Search for the cell housing the specified text and yield its (x, y) center coordinate. 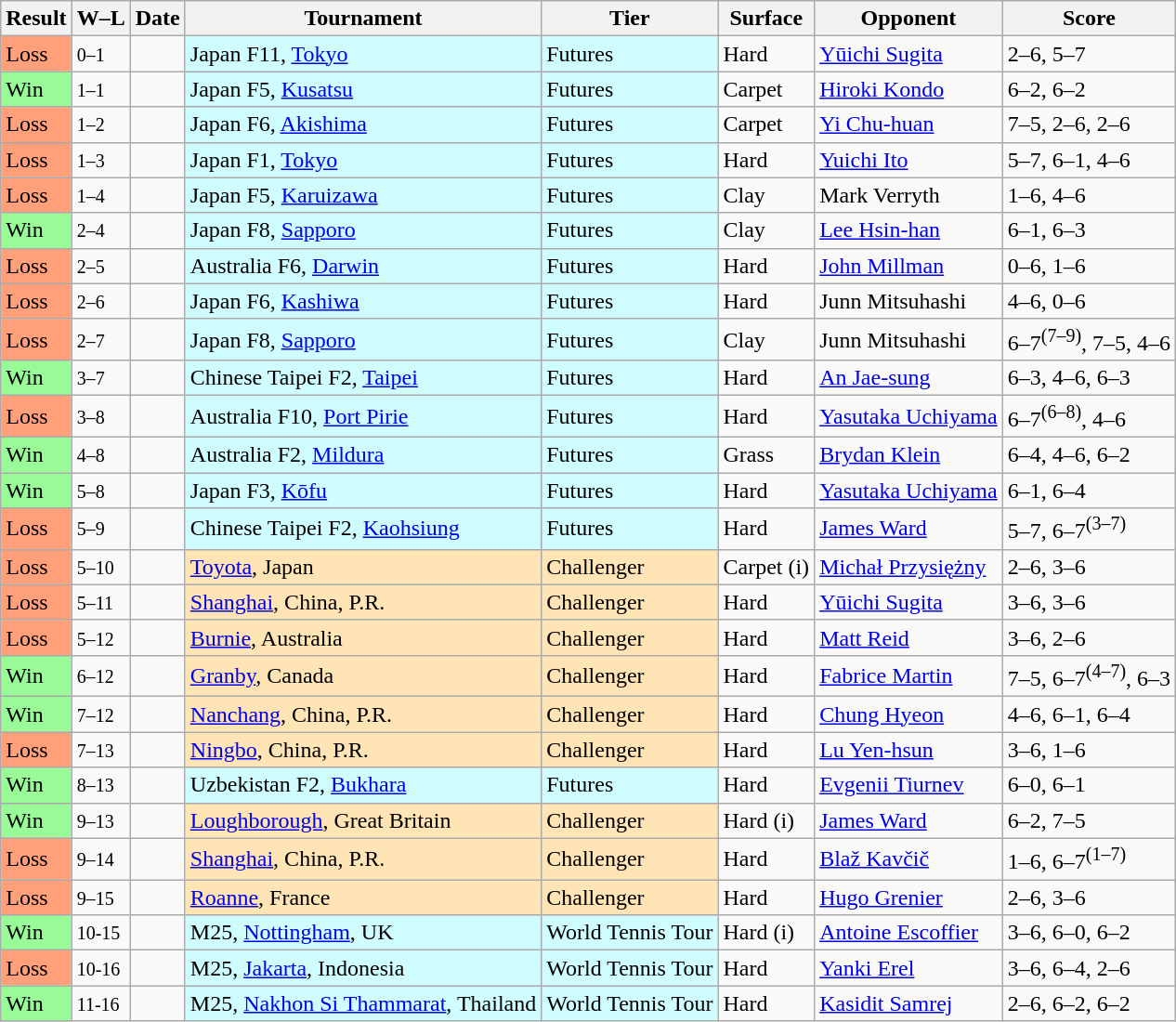
Surface (766, 19)
Opponent (908, 19)
6–1, 6–4 (1089, 491)
Antoine Escoffier (908, 933)
6–3, 4–6, 6–3 (1089, 378)
Chinese Taipei F2, Kaohsiung (362, 530)
5–8 (100, 491)
1–1 (100, 89)
Japan F3, Kōfu (362, 491)
3–7 (100, 378)
Brydan Klein (908, 454)
4–8 (100, 454)
4–6, 6–1, 6–4 (1089, 714)
2–5 (100, 266)
John Millman (908, 266)
Japan F11, Tokyo (362, 54)
3–6, 6–4, 2–6 (1089, 968)
5–7, 6–1, 4–6 (1089, 160)
7–5, 6–7(4–7), 6–3 (1089, 676)
1–4 (100, 195)
Score (1089, 19)
11-16 (100, 1003)
Evgenii Tiurnev (908, 785)
9–13 (100, 820)
3–6, 1–6 (1089, 750)
0–1 (100, 54)
6–1, 6–3 (1089, 230)
7–5, 2–6, 2–6 (1089, 124)
Australia F10, Port Pirie (362, 416)
2–6, 6–2, 6–2 (1089, 1003)
M25, Nottingham, UK (362, 933)
M25, Jakarta, Indonesia (362, 968)
Fabrice Martin (908, 676)
Matt Reid (908, 637)
Yuichi Ito (908, 160)
2–6 (100, 301)
Japan F5, Karuizawa (362, 195)
6–2, 7–5 (1089, 820)
3–8 (100, 416)
Hugo Grenier (908, 898)
Japan F5, Kusatsu (362, 89)
2–6, 5–7 (1089, 54)
Japan F1, Tokyo (362, 160)
M25, Nakhon Si Thammarat, Thailand (362, 1003)
5–9 (100, 530)
Loughborough, Great Britain (362, 820)
Roanne, France (362, 898)
6–4, 4–6, 6–2 (1089, 454)
Yanki Erel (908, 968)
W–L (100, 19)
2–7 (100, 340)
2–4 (100, 230)
7–13 (100, 750)
Australia F6, Darwin (362, 266)
Yi Chu-huan (908, 124)
9–15 (100, 898)
1–2 (100, 124)
3–6, 3–6 (1089, 602)
Lu Yen-hsun (908, 750)
Nanchang, China, P.R. (362, 714)
3–6, 2–6 (1089, 637)
Michał Przysiężny (908, 567)
Carpet (i) (766, 567)
An Jae-sung (908, 378)
Blaž Kavčič (908, 858)
Toyota, Japan (362, 567)
3–6, 6–0, 6–2 (1089, 933)
6–7(6–8), 4–6 (1089, 416)
Hiroki Kondo (908, 89)
5–11 (100, 602)
6–2, 6–2 (1089, 89)
6–7(7–9), 7–5, 4–6 (1089, 340)
Ningbo, China, P.R. (362, 750)
Lee Hsin-han (908, 230)
Granby, Canada (362, 676)
Australia F2, Mildura (362, 454)
1–6, 6–7(1–7) (1089, 858)
Date (158, 19)
Kasidit Samrej (908, 1003)
8–13 (100, 785)
Japan F6, Akishima (362, 124)
10-15 (100, 933)
9–14 (100, 858)
Tier (630, 19)
Burnie, Australia (362, 637)
Chinese Taipei F2, Taipei (362, 378)
5–10 (100, 567)
Result (36, 19)
0–6, 1–6 (1089, 266)
Japan F6, Kashiwa (362, 301)
5–7, 6–7(3–7) (1089, 530)
1–3 (100, 160)
6–12 (100, 676)
5–12 (100, 637)
4–6, 0–6 (1089, 301)
1–6, 4–6 (1089, 195)
Mark Verryth (908, 195)
10-16 (100, 968)
Tournament (362, 19)
Uzbekistan F2, Bukhara (362, 785)
Chung Hyeon (908, 714)
7–12 (100, 714)
Grass (766, 454)
6–0, 6–1 (1089, 785)
